Pinpoint the cell where the given text exists, returning its [x, y] midpoint coordinate. 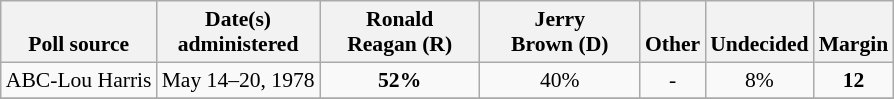
Poll source [79, 32]
52% [400, 80]
Date(s)administered [238, 32]
Margin [854, 32]
JerryBrown (D) [560, 32]
12 [854, 80]
ABC-Lou Harris [79, 80]
Undecided [759, 32]
40% [560, 80]
8% [759, 80]
Other [672, 32]
May 14–20, 1978 [238, 80]
RonaldReagan (R) [400, 32]
- [672, 80]
